Return (x, y) of the center of cell containing provided text 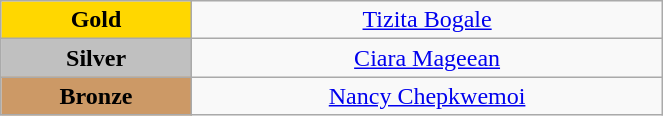
Gold (96, 20)
Tizita Bogale (426, 20)
Silver (96, 58)
Ciara Mageean (426, 58)
Nancy Chepkwemoi (426, 96)
Bronze (96, 96)
